Identify which cell holds the provided text, then report its [x, y] central coordinate. 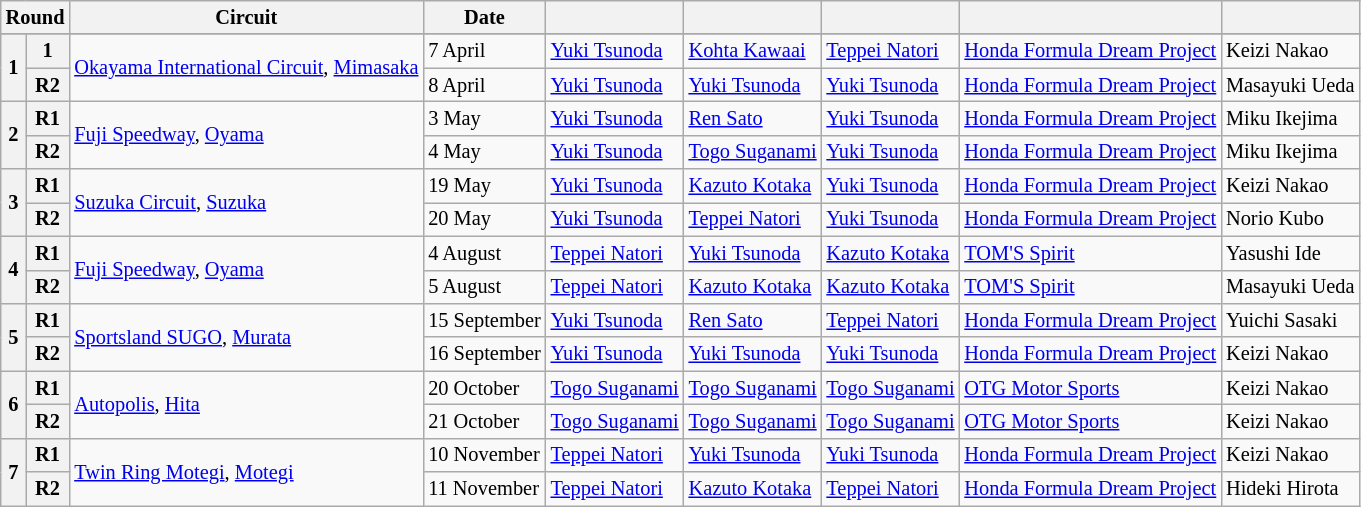
16 September [484, 354]
5 [14, 336]
4 [14, 270]
10 November [484, 455]
Circuit [246, 17]
Round [36, 17]
7 [14, 472]
2 [14, 134]
Autopolis, Hita [246, 404]
4 May [484, 152]
Sportsland SUGO, Murata [246, 336]
7 April [484, 51]
19 May [484, 186]
11 November [484, 489]
Date [484, 17]
3 [14, 202]
Kohta Kawaai [753, 51]
Norio Kubo [1290, 219]
20 October [484, 388]
Suzuka Circuit, Suzuka [246, 202]
8 April [484, 85]
20 May [484, 219]
Yasushi Ide [1290, 253]
Hideki Hirota [1290, 489]
Okayama International Circuit, Mimasaka [246, 68]
Twin Ring Motegi, Motegi [246, 472]
Yuichi Sasaki [1290, 320]
3 May [484, 118]
4 August [484, 253]
6 [14, 404]
5 August [484, 287]
21 October [484, 421]
15 September [484, 320]
